Extract the [x, y] coordinate from the center of the cell holding the provided text.  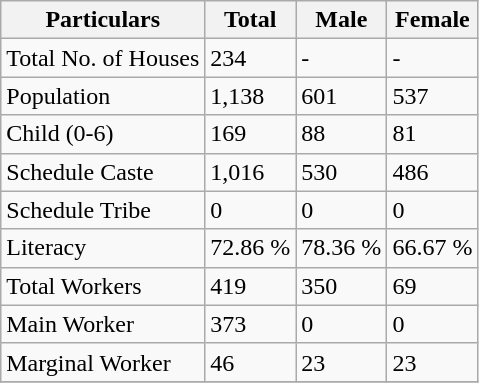
69 [432, 286]
373 [250, 324]
530 [342, 172]
46 [250, 362]
486 [432, 172]
350 [342, 286]
169 [250, 134]
Main Worker [103, 324]
Male [342, 20]
419 [250, 286]
234 [250, 58]
Child (0-6) [103, 134]
Literacy [103, 248]
66.67 % [432, 248]
537 [432, 96]
601 [342, 96]
Total [250, 20]
78.36 % [342, 248]
Particulars [103, 20]
Total No. of Houses [103, 58]
1,016 [250, 172]
1,138 [250, 96]
Schedule Caste [103, 172]
72.86 % [250, 248]
Female [432, 20]
88 [342, 134]
81 [432, 134]
Total Workers [103, 286]
Schedule Tribe [103, 210]
Population [103, 96]
Marginal Worker [103, 362]
